Determine the (X, Y) coordinate at the center of the cell enclosing the given text.  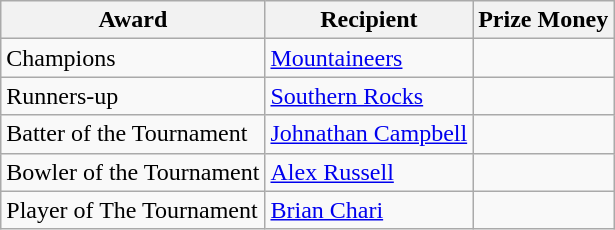
Brian Chari (369, 210)
Recipient (369, 20)
Runners-up (133, 96)
Johnathan Campbell (369, 134)
Alex Russell (369, 172)
Southern Rocks (369, 96)
Batter of the Tournament (133, 134)
Mountaineers (369, 58)
Prize Money (544, 20)
Champions (133, 58)
Award (133, 20)
Player of The Tournament (133, 210)
Bowler of the Tournament (133, 172)
